Extract the (X, Y) coordinate from the center of the cell holding the provided text.  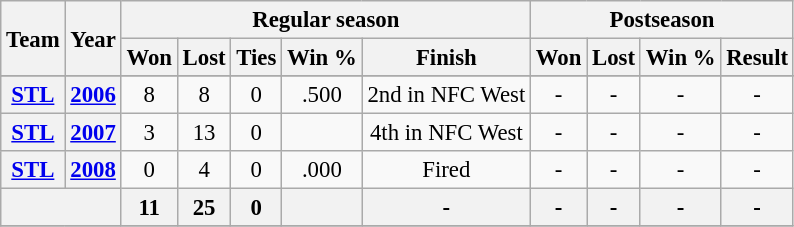
2nd in NFC West (446, 95)
Fired (446, 170)
Regular season (326, 20)
2007 (93, 133)
25 (204, 208)
Finish (446, 58)
3 (149, 133)
.500 (322, 95)
.000 (322, 170)
13 (204, 133)
2006 (93, 95)
4 (204, 170)
Result (758, 58)
4th in NFC West (446, 133)
Team (33, 38)
Ties (256, 58)
Postseason (662, 20)
2008 (93, 170)
11 (149, 208)
Year (93, 38)
